Pinpoint the cell where the given text exists, returning its [X, Y] midpoint coordinate. 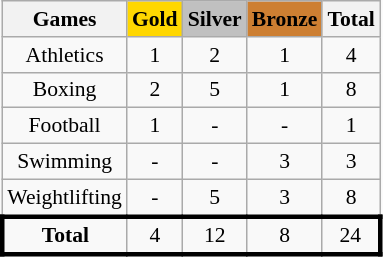
Silver [215, 19]
Bronze [285, 19]
Gold [155, 19]
Football [64, 126]
Games [64, 19]
Weightlifting [64, 198]
12 [215, 236]
Athletics [64, 55]
Swimming [64, 162]
Boxing [64, 90]
24 [350, 236]
